Detect which cell encompasses the target text, then output its [X, Y] center coordinate. 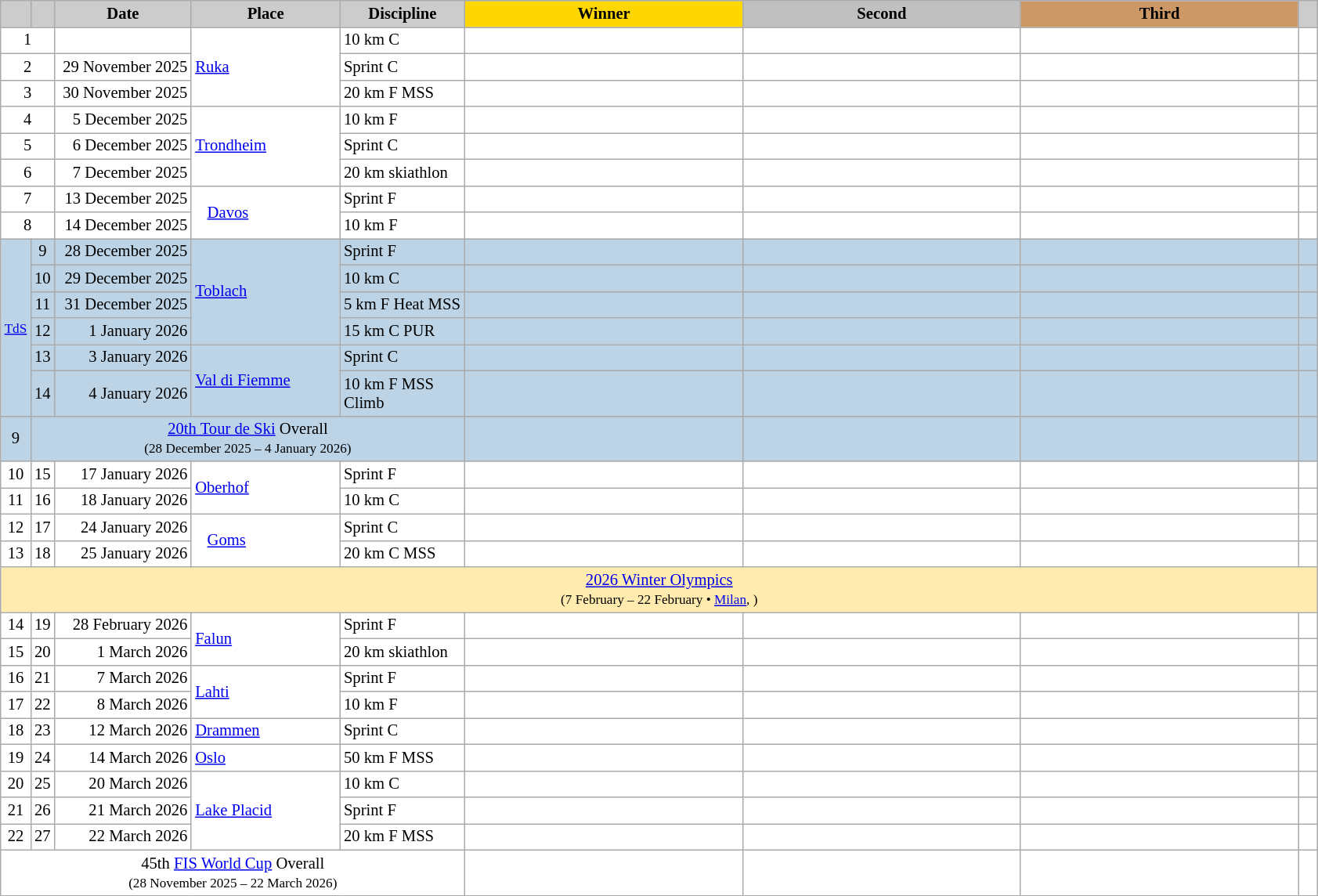
5 [28, 146]
Third [1159, 13]
26 [42, 811]
6 December 2025 [124, 146]
24 [42, 757]
Oslo [265, 757]
Date [124, 13]
Winner [605, 13]
Discipline [403, 13]
7 [28, 199]
Oberhof [265, 487]
20 km C MSS [403, 554]
29 November 2025 [124, 67]
25 January 2026 [124, 554]
Falun [265, 638]
22 March 2026 [124, 836]
29 December 2025 [124, 278]
28 December 2025 [124, 251]
13 December 2025 [124, 199]
Goms [265, 540]
Val di Fiemme [265, 380]
50 km F MSS [403, 757]
1 March 2026 [124, 652]
Ruka [265, 66]
3 January 2026 [124, 357]
10 km F MSS Climb [403, 393]
14 March 2026 [124, 757]
Second [882, 13]
2 [28, 67]
15 km C PUR [403, 331]
5 December 2025 [124, 120]
3 [28, 93]
14 December 2025 [124, 225]
Davos [265, 212]
45th FIS World Cup Overall(28 November 2025 – 22 March 2026) [233, 873]
8 March 2026 [124, 704]
5 km F Heat MSS [403, 305]
20th Tour de Ski Overall(28 December 2025 – 4 January 2026) [247, 439]
27 [42, 836]
Lahti [265, 692]
Trondheim [265, 146]
31 December 2025 [124, 305]
7 March 2026 [124, 678]
Lake Placid [265, 810]
18 January 2026 [124, 500]
23 [42, 731]
6 [28, 172]
TdS [16, 327]
1 [28, 40]
12 March 2026 [124, 731]
Place [265, 13]
21 March 2026 [124, 811]
Drammen [265, 731]
25 [42, 784]
28 February 2026 [124, 625]
30 November 2025 [124, 93]
Toblach [265, 291]
8 [28, 225]
4 [28, 120]
24 January 2026 [124, 527]
7 December 2025 [124, 172]
20 March 2026 [124, 784]
4 January 2026 [124, 393]
17 January 2026 [124, 474]
2026 Winter Olympics(7 February – 22 February • Milan, ) [659, 590]
1 January 2026 [124, 331]
